Return the (x, y) coordinate for the center point of the cell that contains the specified text.  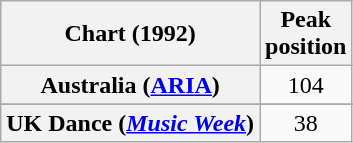
104 (306, 85)
38 (306, 123)
UK Dance (Music Week) (130, 123)
Australia (ARIA) (130, 85)
Chart (1992) (130, 34)
Peakposition (306, 34)
